For the text-containing cell, return its midpoint in (X, Y) coordinate format. 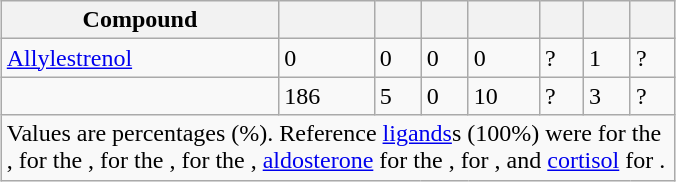
3 (608, 96)
Allylestrenol (140, 58)
10 (504, 96)
1 (608, 58)
186 (327, 96)
5 (398, 96)
Values are percentages (%). Reference ligandss (100%) were for the , for the , for the , for the , aldosterone for the , for , and cortisol for . (338, 148)
Compound (140, 20)
